Extract the (x, y) coordinate from the center of the cell holding the provided text.  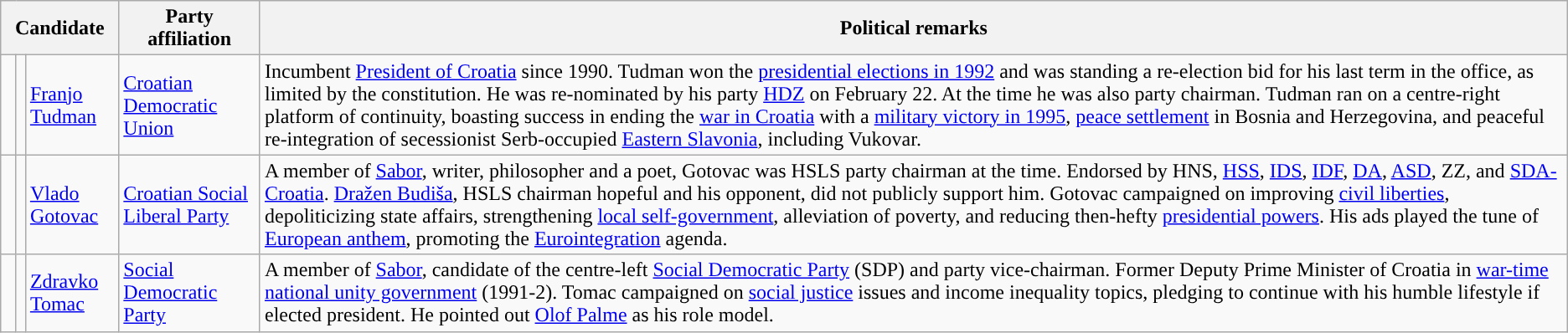
Candidate (60, 28)
Croatian Social Liberal Party (189, 204)
Social Democratic Party (189, 293)
Party affiliation (189, 28)
Zdravko Tomac (72, 293)
Political remarks (913, 28)
Franjo Tudman (72, 105)
Vlado Gotovac (72, 204)
Croatian Democratic Union (189, 105)
